Extract the [X, Y] coordinate from the center of the cell holding the provided text.  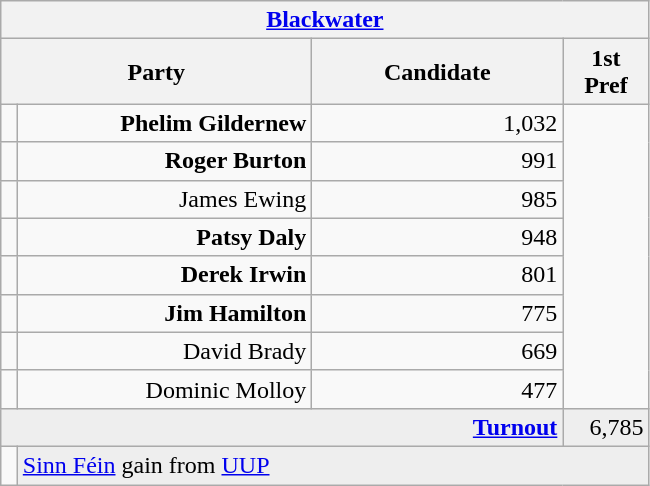
6,785 [606, 427]
801 [438, 275]
Dominic Molloy [164, 389]
1st Pref [606, 72]
Blackwater [325, 20]
Derek Irwin [164, 275]
775 [438, 313]
Patsy Daly [164, 237]
Party [156, 72]
991 [438, 161]
Candidate [438, 72]
1,032 [438, 123]
Sinn Féin gain from UUP [333, 465]
Jim Hamilton [164, 313]
985 [438, 199]
Roger Burton [164, 161]
Phelim Gildernew [164, 123]
669 [438, 351]
477 [438, 389]
James Ewing [164, 199]
Turnout [282, 427]
David Brady [164, 351]
948 [438, 237]
